Search for the cell housing the specified text and yield its [x, y] center coordinate. 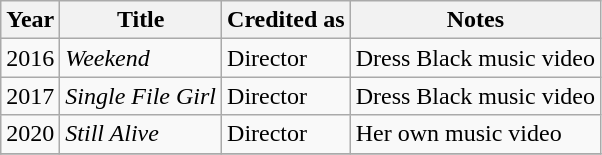
Notes [475, 20]
Year [30, 20]
Single File Girl [141, 96]
2020 [30, 134]
Still Alive [141, 134]
Title [141, 20]
Credited as [286, 20]
2017 [30, 96]
2016 [30, 58]
Her own music video [475, 134]
Weekend [141, 58]
